Detect which cell encompasses the target text, then output its [X, Y] center coordinate. 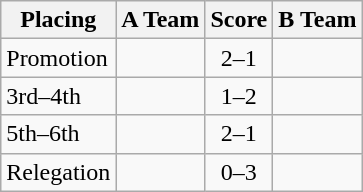
3rd–4th [58, 96]
Promotion [58, 58]
1–2 [239, 96]
0–3 [239, 172]
5th–6th [58, 134]
A Team [160, 20]
Relegation [58, 172]
Score [239, 20]
B Team [318, 20]
Placing [58, 20]
